Return (x, y) of the center of cell containing provided text 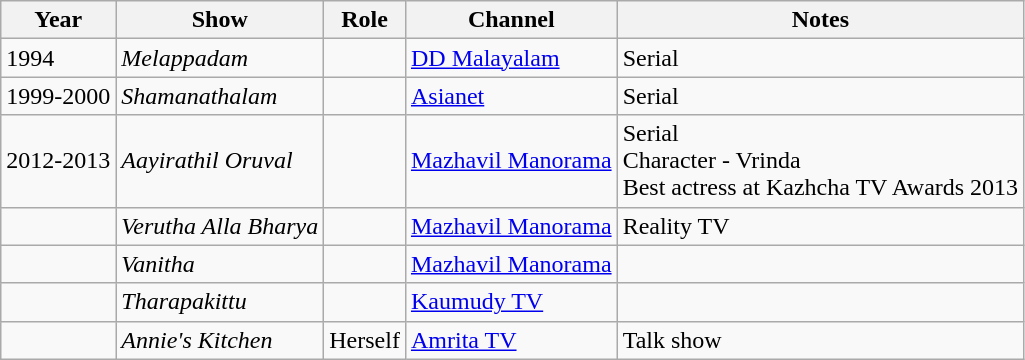
Reality TV (820, 226)
1999-2000 (58, 96)
Amrita TV (511, 340)
Talk show (820, 340)
Vanitha (220, 264)
Annie's Kitchen (220, 340)
Serial Character - Vrinda Best actress at Kazhcha TV Awards 2013 (820, 161)
Verutha Alla Bharya (220, 226)
Tharapakittu (220, 302)
Role (365, 20)
Aayirathil Oruval (220, 161)
Melappadam (220, 58)
Herself (365, 340)
Shamanathalam (220, 96)
Asianet (511, 96)
DD Malayalam (511, 58)
1994 (58, 58)
Channel (511, 20)
2012-2013 (58, 161)
Show (220, 20)
Year (58, 20)
Notes (820, 20)
Kaumudy TV (511, 302)
